For the text-containing cell, return its midpoint in (X, Y) coordinate format. 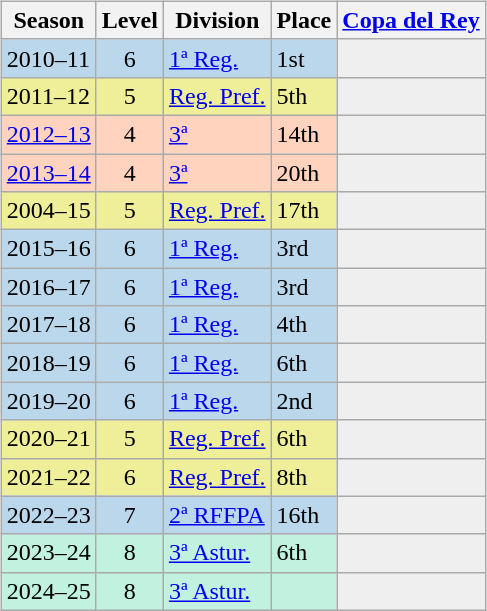
16th (304, 515)
2022–23 (48, 515)
20th (304, 173)
2024–25 (48, 591)
8th (304, 477)
2017–18 (48, 325)
2011–12 (48, 96)
Division (217, 20)
Copa del Rey (411, 20)
2013–14 (48, 173)
2021–22 (48, 477)
Level (130, 20)
2010–11 (48, 58)
4th (304, 325)
7 (130, 515)
2012–13 (48, 134)
5th (304, 96)
14th (304, 134)
Place (304, 20)
2nd (304, 401)
2004–15 (48, 211)
17th (304, 211)
1st (304, 58)
2015–16 (48, 249)
Season (48, 20)
2018–19 (48, 363)
2020–21 (48, 439)
2ª RFFPA (217, 515)
2019–20 (48, 401)
2016–17 (48, 287)
2023–24 (48, 553)
